Find where the given text appears and provide that cell's center as [x, y] coordinate. 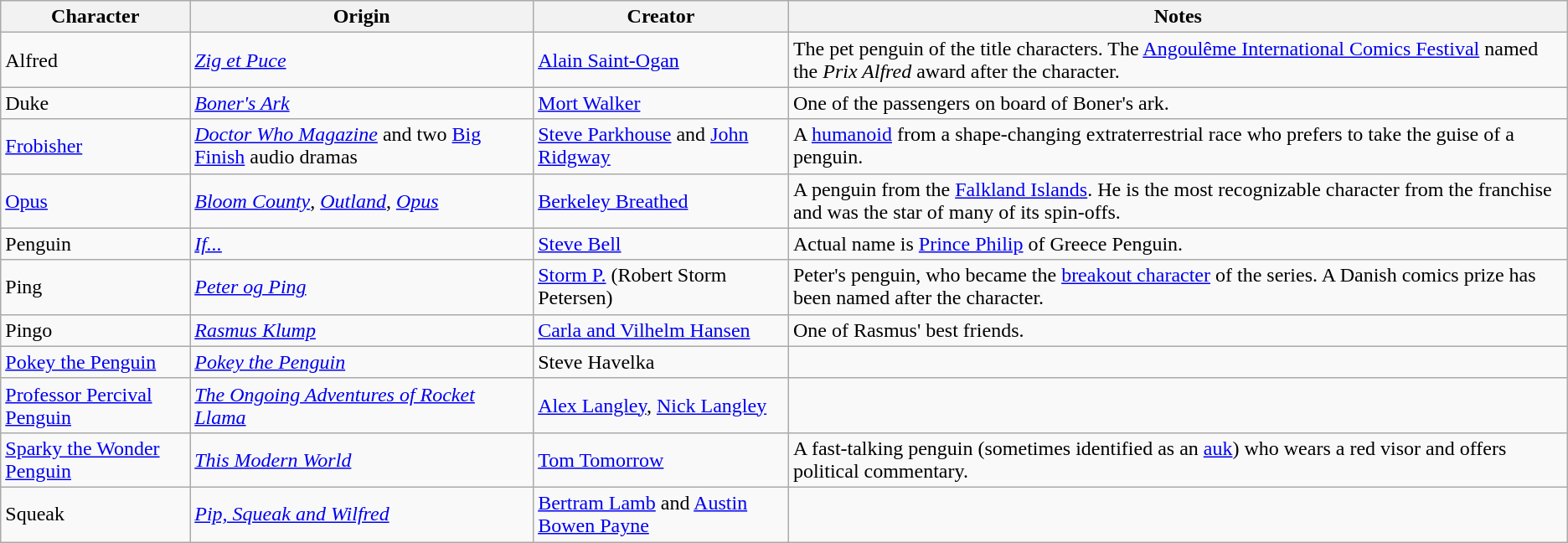
The Ongoing Adventures of Rocket Llama [362, 406]
Storm P. (Robert Storm Petersen) [662, 287]
A fast-talking penguin (sometimes identified as an auk) who wears a red visor and offers political commentary. [1178, 459]
Peter's penguin, who became the breakout character of the series. A Danish comics prize has been named after the character. [1178, 287]
Actual name is Prince Philip of Greece Penguin. [1178, 244]
Frobisher [95, 146]
Boner's Ark [362, 103]
Berkeley Breathed [662, 201]
Duke [95, 103]
If... [362, 244]
Alfred [95, 60]
One of the passengers on board of Boner's ark. [1178, 103]
Opus [95, 201]
Alain Saint-Ogan [662, 60]
Notes [1178, 17]
Tom Tomorrow [662, 459]
Bertram Lamb and Austin Bowen Payne [662, 515]
Character [95, 17]
Alex Langley, Nick Langley [662, 406]
Bloom County, Outland, Opus [362, 201]
Sparky the Wonder Penguin [95, 459]
Origin [362, 17]
Creator [662, 17]
Pingo [95, 330]
This Modern World [362, 459]
Penguin [95, 244]
Peter og Ping [362, 287]
Professor Percival Penguin [95, 406]
Steve Bell [662, 244]
Mort Walker [662, 103]
Steve Parkhouse and John Ridgway [662, 146]
A humanoid from a shape-changing extraterrestrial race who prefers to take the guise of a penguin. [1178, 146]
The pet penguin of the title characters. The Angoulême International Comics Festival named the Prix Alfred award after the character. [1178, 60]
Rasmus Klump [362, 330]
Doctor Who Magazine and two Big Finish audio dramas [362, 146]
Pip, Squeak and Wilfred [362, 515]
Carla and Vilhelm Hansen [662, 330]
Ping [95, 287]
One of Rasmus' best friends. [1178, 330]
Zig et Puce [362, 60]
Steve Havelka [662, 362]
Squeak [95, 515]
A penguin from the Falkland Islands. He is the most recognizable character from the franchise and was the star of many of its spin-offs. [1178, 201]
